Return the (X, Y) coordinate for the center point of the cell that contains the specified text.  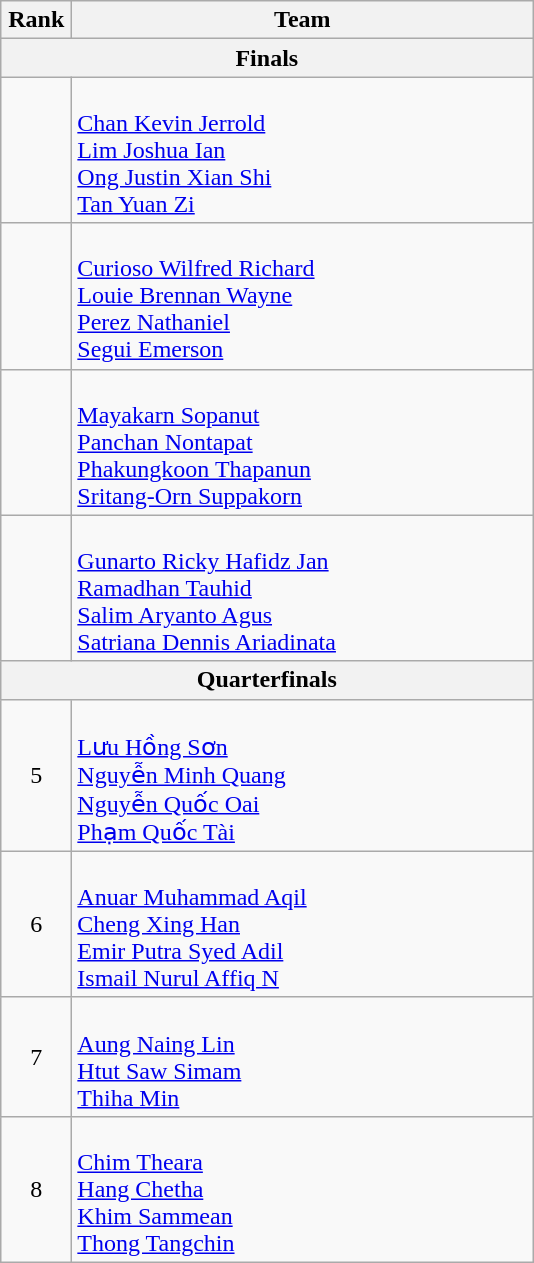
8 (36, 1189)
Team (302, 20)
Chan Kevin JerroldLim Joshua IanOng Justin Xian ShiTan Yuan Zi (302, 150)
Aung Naing LinHtut Saw SimamThiha Min (302, 1056)
Chim ThearaHang ChethaKhim SammeanThong Tangchin (302, 1189)
6 (36, 924)
Rank (36, 20)
Gunarto Ricky Hafidz JanRamadhan TauhidSalim Aryanto AgusSatriana Dennis Ariadinata (302, 588)
Quarterfinals (267, 680)
7 (36, 1056)
Finals (267, 58)
5 (36, 775)
Mayakarn SopanutPanchan NontapatPhakungkoon ThapanunSritang-Orn Suppakorn (302, 442)
Lưu Hồng SơnNguyễn Minh QuangNguyễn Quốc OaiPhạm Quốc Tài (302, 775)
Anuar Muhammad AqilCheng Xing HanEmir Putra Syed AdilIsmail Nurul Affiq N (302, 924)
Curioso Wilfred RichardLouie Brennan WaynePerez NathanielSegui Emerson (302, 296)
